Output the [X, Y] coordinate of the center of the cell containing the given text.  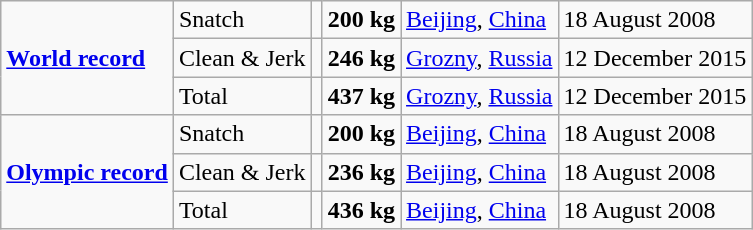
436 kg [361, 210]
World record [88, 58]
437 kg [361, 96]
236 kg [361, 172]
246 kg [361, 58]
Olympic record [88, 172]
